For the text-containing cell, return its midpoint in [x, y] coordinate format. 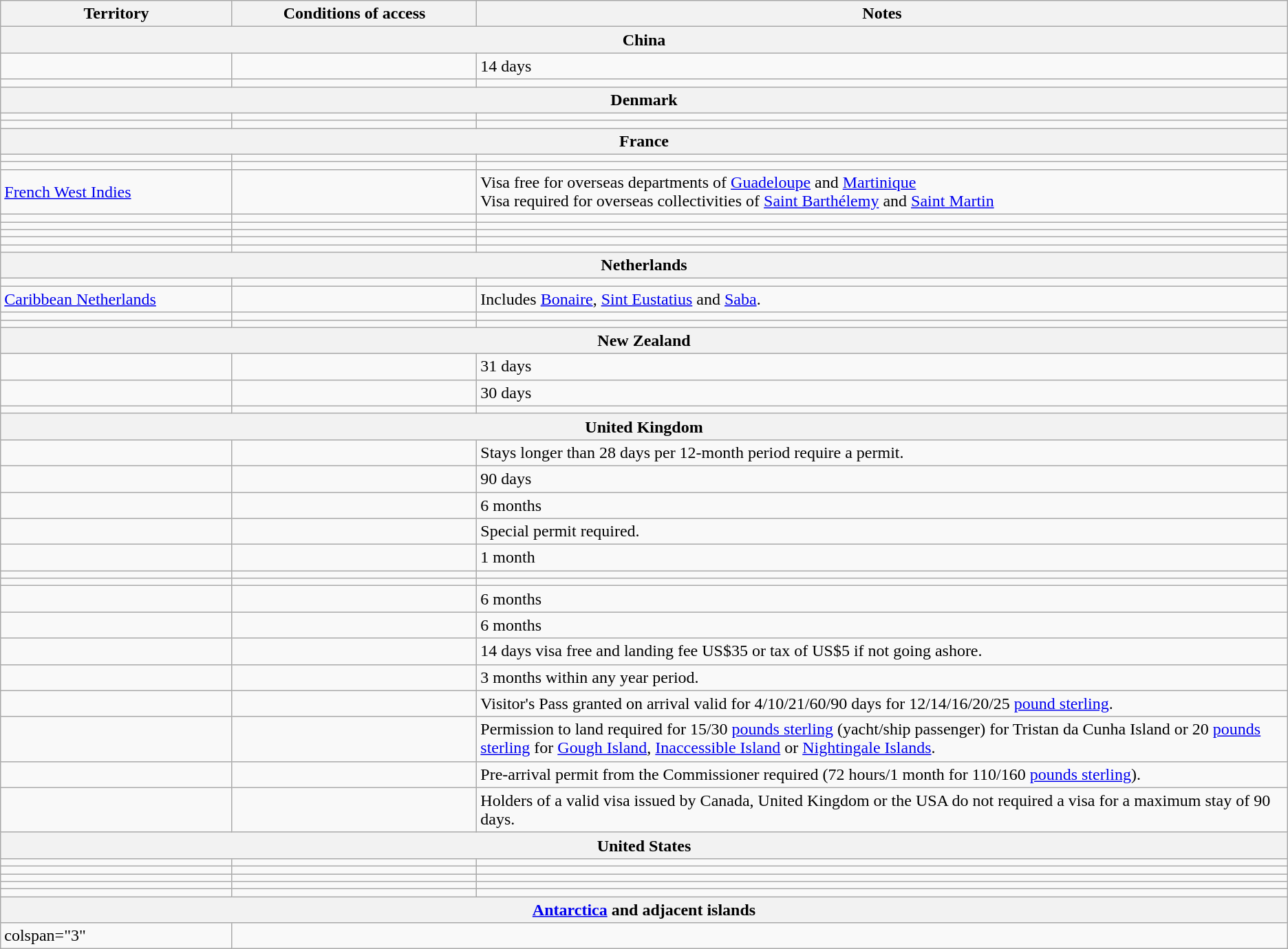
3 months within any year period. [882, 677]
Notes [882, 14]
14 days visa free and landing fee US$35 or tax of US$5 if not going ashore. [882, 651]
China [644, 40]
Includes Bonaire, Sint Eustatius and Saba. [882, 299]
United Kingdom [644, 426]
Holders of a valid visa issued by Canada, United Kingdom or the USA do not required a visa for a maximum stay of 90 days. [882, 810]
Conditions of access [354, 14]
31 days [882, 367]
French West Indies [117, 191]
Caribbean Netherlands [117, 299]
France [644, 141]
New Zealand [644, 340]
colspan="3" [117, 936]
Special permit required. [882, 532]
Netherlands [644, 265]
90 days [882, 479]
Stays longer than 28 days per 12-month period require a permit. [882, 452]
Antarctica and adjacent islands [644, 910]
30 days [882, 393]
Territory [117, 14]
Visitor's Pass granted on arrival valid for 4/10/21/60/90 days for 12/14/16/20/25 pound sterling. [882, 703]
Visa free for overseas departments of Guadeloupe and Martinique Visa required for overseas collectivities of Saint Barthélemy and Saint Martin [882, 191]
Denmark [644, 100]
Pre-arrival permit from the Commissioner required (72 hours/1 month for 110/160 pounds sterling). [882, 774]
14 days [882, 66]
United States [644, 845]
1 month [882, 558]
